Capture the cell that displays the provided text and extract its [x, y] central coordinate. 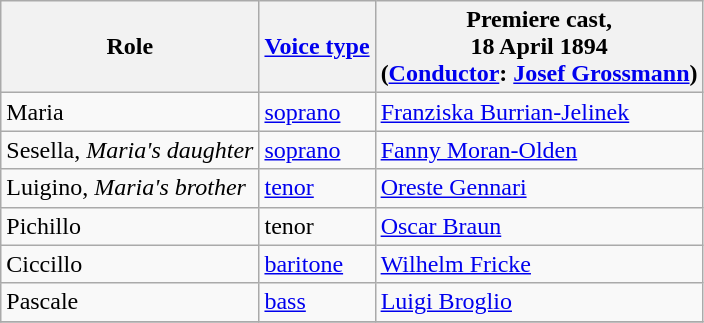
Role [130, 47]
Wilhelm Fricke [539, 264]
Franziska Burrian-Jelinek [539, 112]
baritone [317, 264]
Luigino, Maria's brother [130, 188]
bass [317, 302]
Premiere cast,18 April 1894(Conductor: Josef Grossmann) [539, 47]
Luigi Broglio [539, 302]
Oscar Braun [539, 226]
Sesella, Maria's daughter [130, 150]
Voice type [317, 47]
Pichillo [130, 226]
Ciccillo [130, 264]
Pascale [130, 302]
Oreste Gennari [539, 188]
Fanny Moran-Olden [539, 150]
Maria [130, 112]
